Output the [X, Y] coordinate of the center of the cell containing the given text.  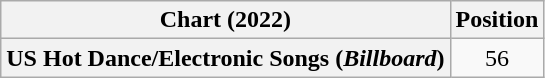
Position [497, 20]
Chart (2022) [226, 20]
56 [497, 58]
US Hot Dance/Electronic Songs (Billboard) [226, 58]
